Determine the (x, y) coordinate at the center of the cell enclosing the given text.  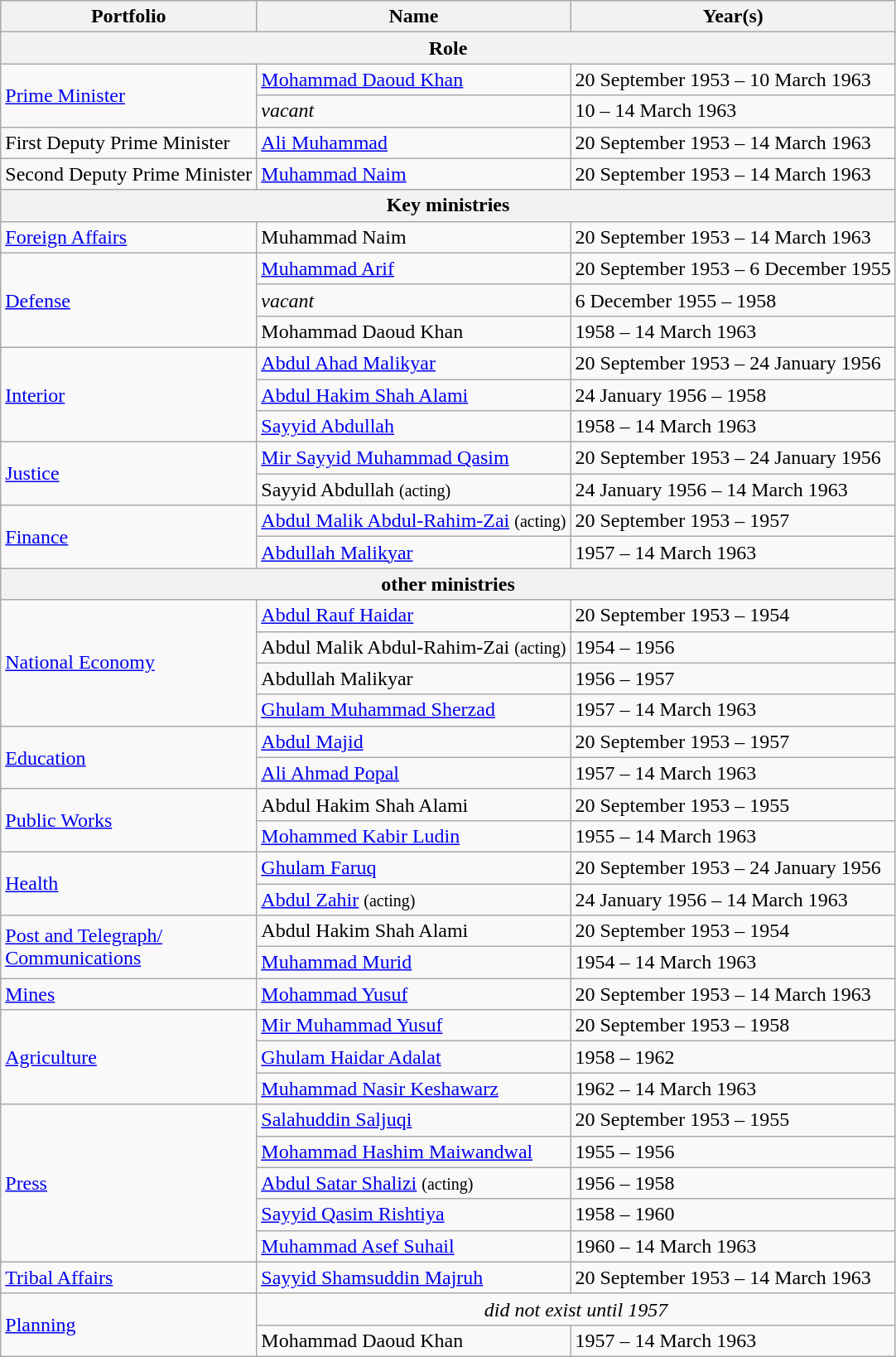
Post and Telegraph/Communications (129, 947)
Muhammad Nasir Keshawarz (414, 1089)
24 January 1956 – 1958 (733, 395)
National Economy (129, 663)
Key ministries (449, 205)
Mir Muhammad Yusuf (414, 1026)
1956 – 1957 (733, 678)
Year(s) (733, 17)
Sayyid Shamsuddin Majruh (414, 1277)
Abdul Satar Shalizi (acting) (414, 1183)
Muhammad Asef Suhail (414, 1246)
Muhammad Murid (414, 963)
1955 – 14 March 1963 (733, 836)
other ministries (449, 584)
Muhammad Arif (414, 268)
1955 – 1956 (733, 1152)
Press (129, 1183)
Sayyid Abdullah (414, 427)
10 – 14 March 1963 (733, 111)
1954 – 14 March 1963 (733, 963)
Ghulam Muhammad Sherzad (414, 710)
Portfolio (129, 17)
Interior (129, 394)
Name (414, 17)
Prime Minister (129, 95)
Mohammad Hashim Maiwandwal (414, 1152)
Finance (129, 537)
Foreign Affairs (129, 237)
1954 – 1956 (733, 647)
Abdul Majid (414, 741)
Defense (129, 300)
First Deputy Prime Minister (129, 142)
20 September 1953 – 10 March 1963 (733, 80)
Ali Muhammad (414, 142)
20 September 1953 – 6 December 1955 (733, 268)
Health (129, 883)
1962 – 14 March 1963 (733, 1089)
Ali Ahmad Popal (414, 773)
Mines (129, 994)
1958 – 1962 (733, 1057)
Role (449, 48)
6 December 1955 – 1958 (733, 300)
Mohammed Kabir Ludin (414, 836)
Agriculture (129, 1057)
1956 – 1958 (733, 1183)
20 September 1953 – 1958 (733, 1026)
Public Works (129, 820)
Ghulam Haidar Adalat (414, 1057)
Second Deputy Prime Minister (129, 174)
1958 – 1960 (733, 1215)
Ghulam Faruq (414, 867)
Abdul Zahir (acting) (414, 899)
Planning (129, 1325)
Mir Sayyid Muhammad Qasim (414, 458)
Abdul Rauf Haidar (414, 616)
Sayyid Abdullah (acting) (414, 490)
Salahuddin Saljuqi (414, 1120)
did not exist until 1957 (576, 1309)
1960 – 14 March 1963 (733, 1246)
Justice (129, 474)
Abdul Ahad Malikyar (414, 363)
Mohammad Yusuf (414, 994)
Education (129, 757)
Sayyid Qasim Rishtiya (414, 1215)
Tribal Affairs (129, 1277)
